Extract the [X, Y] coordinate from the center of the cell holding the provided text.  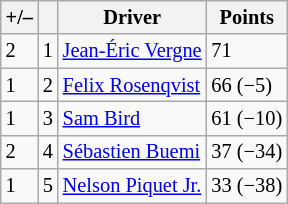
Driver [132, 17]
Felix Rosenqvist [132, 85]
5 [48, 186]
71 [248, 51]
66 (−5) [248, 85]
4 [48, 152]
Jean-Éric Vergne [132, 51]
Points [248, 17]
Sam Bird [132, 118]
+/– [20, 17]
37 (−34) [248, 152]
Sébastien Buemi [132, 152]
33 (−38) [248, 186]
Nelson Piquet Jr. [132, 186]
3 [48, 118]
61 (−10) [248, 118]
